Detect which cell encompasses the target text, then output its [X, Y] center coordinate. 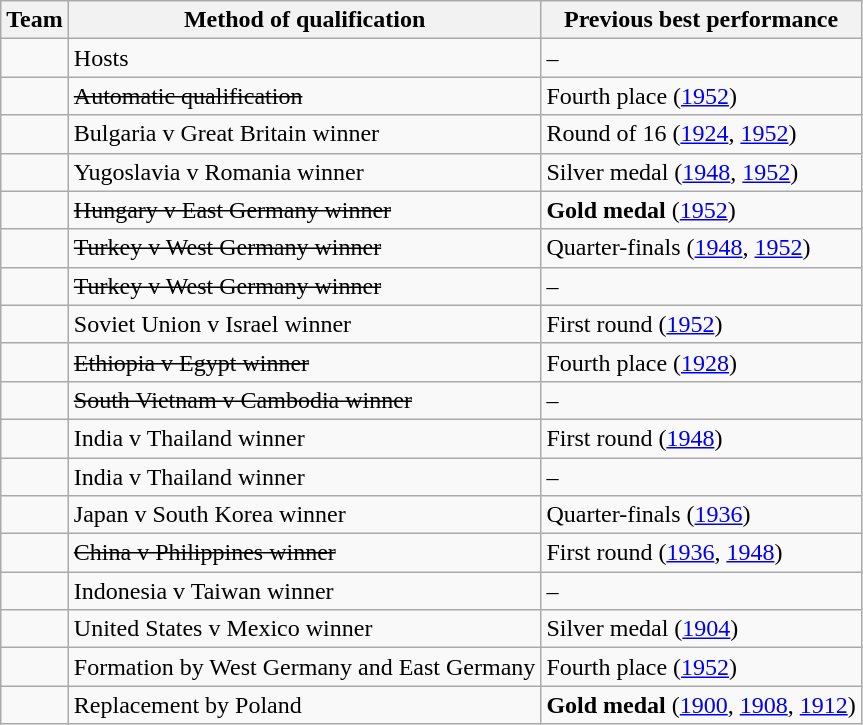
Ethiopia v Egypt winner [304, 362]
Gold medal (1900, 1908, 1912) [701, 705]
Hosts [304, 58]
First round (1936, 1948) [701, 553]
First round (1948) [701, 438]
Indonesia v Taiwan winner [304, 591]
Replacement by Poland [304, 705]
Gold medal (1952) [701, 210]
Method of qualification [304, 20]
Quarter-finals (1948, 1952) [701, 248]
Previous best performance [701, 20]
Quarter-finals (1936) [701, 515]
China v Philippines winner [304, 553]
Round of 16 (1924, 1952) [701, 134]
United States v Mexico winner [304, 629]
Yugoslavia v Romania winner [304, 172]
Japan v South Korea winner [304, 515]
Silver medal (1948, 1952) [701, 172]
First round (1952) [701, 324]
Soviet Union v Israel winner [304, 324]
Team [35, 20]
Formation by West Germany and East Germany [304, 667]
Silver medal (1904) [701, 629]
Bulgaria v Great Britain winner [304, 134]
Hungary v East Germany winner [304, 210]
Fourth place (1928) [701, 362]
South Vietnam v Cambodia winner [304, 400]
Automatic qualification [304, 96]
